Locate the cell with the specified text and output its (X, Y) center coordinate. 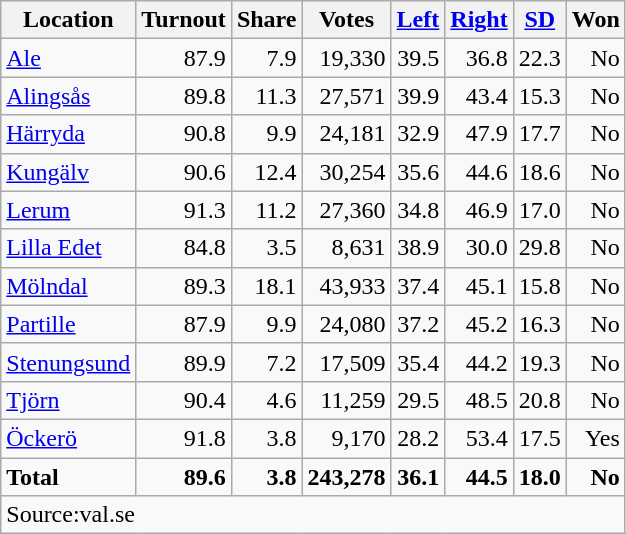
18.0 (540, 477)
89.9 (184, 362)
Yes (596, 438)
22.3 (540, 58)
35.6 (418, 172)
17,509 (346, 362)
36.1 (418, 477)
Öckerö (68, 438)
90.4 (184, 400)
84.8 (184, 248)
4.6 (266, 400)
91.8 (184, 438)
Härryda (68, 134)
46.9 (479, 210)
19.3 (540, 362)
7.2 (266, 362)
7.9 (266, 58)
Turnout (184, 20)
18.1 (266, 286)
18.6 (540, 172)
Partille (68, 324)
19,330 (346, 58)
9,170 (346, 438)
17.0 (540, 210)
89.8 (184, 96)
47.9 (479, 134)
29.5 (418, 400)
90.8 (184, 134)
44.6 (479, 172)
53.4 (479, 438)
48.5 (479, 400)
35.4 (418, 362)
Kungälv (68, 172)
44.2 (479, 362)
Stenungsund (68, 362)
44.5 (479, 477)
45.1 (479, 286)
30.0 (479, 248)
Alingsås (68, 96)
29.8 (540, 248)
90.6 (184, 172)
20.8 (540, 400)
15.8 (540, 286)
Mölndal (68, 286)
11.3 (266, 96)
Source:val.se (314, 515)
32.9 (418, 134)
12.4 (266, 172)
43.4 (479, 96)
28.2 (418, 438)
15.3 (540, 96)
Won (596, 20)
24,080 (346, 324)
39.5 (418, 58)
91.3 (184, 210)
24,181 (346, 134)
45.2 (479, 324)
17.5 (540, 438)
36.8 (479, 58)
11.2 (266, 210)
Votes (346, 20)
37.2 (418, 324)
38.9 (418, 248)
30,254 (346, 172)
17.7 (540, 134)
3.5 (266, 248)
27,360 (346, 210)
Lerum (68, 210)
Location (68, 20)
34.8 (418, 210)
89.3 (184, 286)
Share (266, 20)
16.3 (540, 324)
Lilla Edet (68, 248)
Right (479, 20)
Left (418, 20)
27,571 (346, 96)
8,631 (346, 248)
39.9 (418, 96)
11,259 (346, 400)
Tjörn (68, 400)
243,278 (346, 477)
89.6 (184, 477)
SD (540, 20)
Total (68, 477)
43,933 (346, 286)
37.4 (418, 286)
Ale (68, 58)
